Capture the cell that displays the provided text and extract its [X, Y] central coordinate. 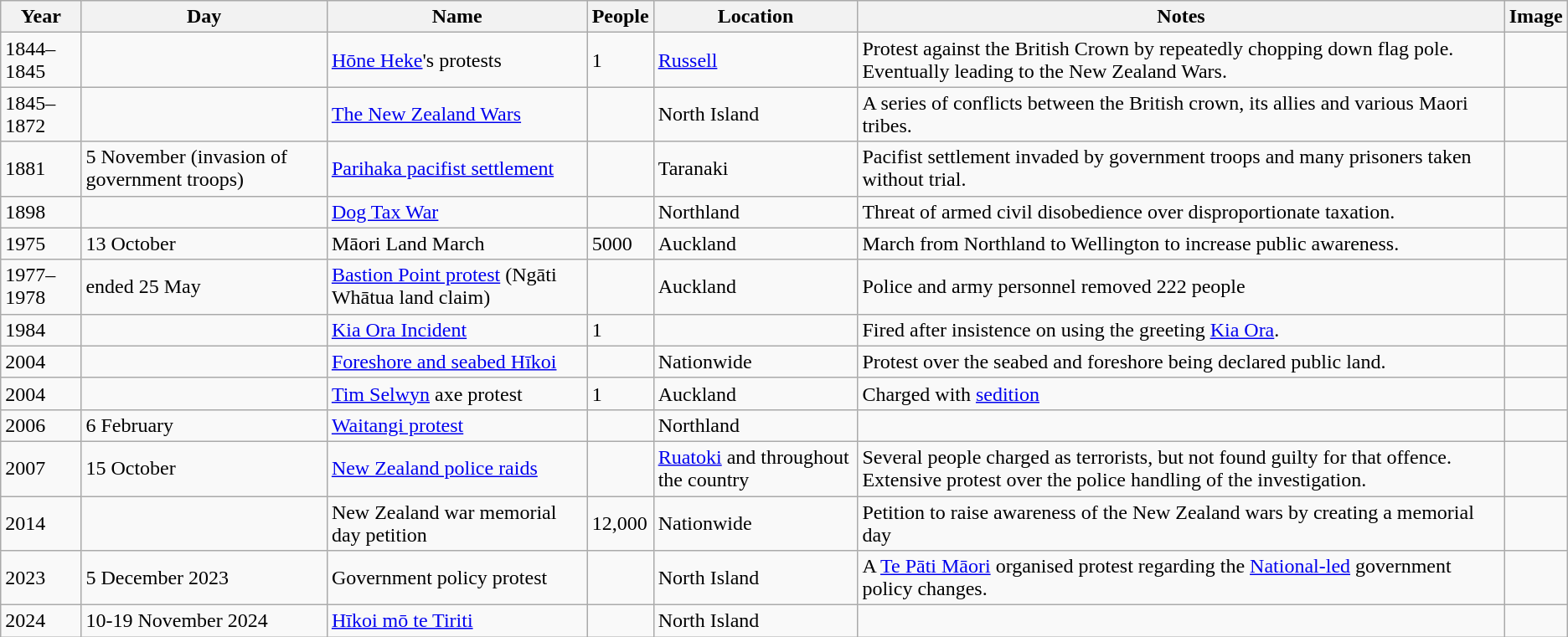
Hōne Heke's protests [457, 60]
1898 [41, 212]
15 October [204, 469]
2014 [41, 522]
Year [41, 17]
Charged with sedition [1181, 393]
Parihaka pacifist settlement [457, 169]
A Te Pāti Māori organised protest regarding the National-led government policy changes. [1181, 578]
Dog Tax War [457, 212]
2006 [41, 425]
Foreshore and seabed Hīkoi [457, 362]
ended 25 May [204, 286]
Russell [756, 60]
1975 [41, 244]
Police and army personnel removed 222 people [1181, 286]
Waitangi protest [457, 425]
Māori Land March [457, 244]
Hīkoi mō te Tiriti [457, 621]
New Zealand war memorial day petition [457, 522]
New Zealand police raids [457, 469]
Ruatoki and throughout the country [756, 469]
Petition to raise awareness of the New Zealand wars by creating a memorial day [1181, 522]
1844–1845 [41, 60]
Protest over the seabed and foreshore being declared public land. [1181, 362]
March from Northland to Wellington to increase public awareness. [1181, 244]
1881 [41, 169]
Tim Selwyn axe protest [457, 393]
Notes [1181, 17]
Image [1536, 17]
Pacifist settlement invaded by government troops and many prisoners taken without trial. [1181, 169]
5 November (invasion of government troops) [204, 169]
2023 [41, 578]
5000 [620, 244]
6 February [204, 425]
13 October [204, 244]
Bastion Point protest (Ngāti Whātua land claim) [457, 286]
Name [457, 17]
A series of conflicts between the British crown, its allies and various Maori tribes. [1181, 114]
5 December 2023 [204, 578]
12,000 [620, 522]
Protest against the British Crown by repeatedly chopping down flag pole. Eventually leading to the New Zealand Wars. [1181, 60]
Threat of armed civil disobedience over disproportionate taxation. [1181, 212]
1845–1872 [41, 114]
Day [204, 17]
1977–1978 [41, 286]
1984 [41, 330]
Government policy protest [457, 578]
2024 [41, 621]
The New Zealand Wars [457, 114]
Taranaki [756, 169]
Kia Ora Incident [457, 330]
People [620, 17]
2007 [41, 469]
Fired after insistence on using the greeting Kia Ora. [1181, 330]
Several people charged as terrorists, but not found guilty for that offence. Extensive protest over the police handling of the investigation. [1181, 469]
10-19 November 2024 [204, 621]
Location [756, 17]
